Locate the cell with the specified text and output its (x, y) center coordinate. 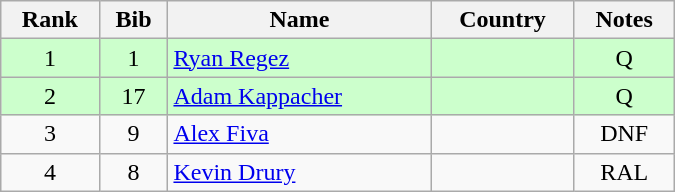
9 (134, 134)
2 (50, 96)
Name (300, 20)
3 (50, 134)
4 (50, 172)
DNF (624, 134)
Rank (50, 20)
RAL (624, 172)
Bib (134, 20)
Kevin Drury (300, 172)
Notes (624, 20)
Adam Kappacher (300, 96)
Ryan Regez (300, 58)
8 (134, 172)
Country (502, 20)
Alex Fiva (300, 134)
17 (134, 96)
